Provide the [x, y] coordinate of the cell's center where the given text is located.  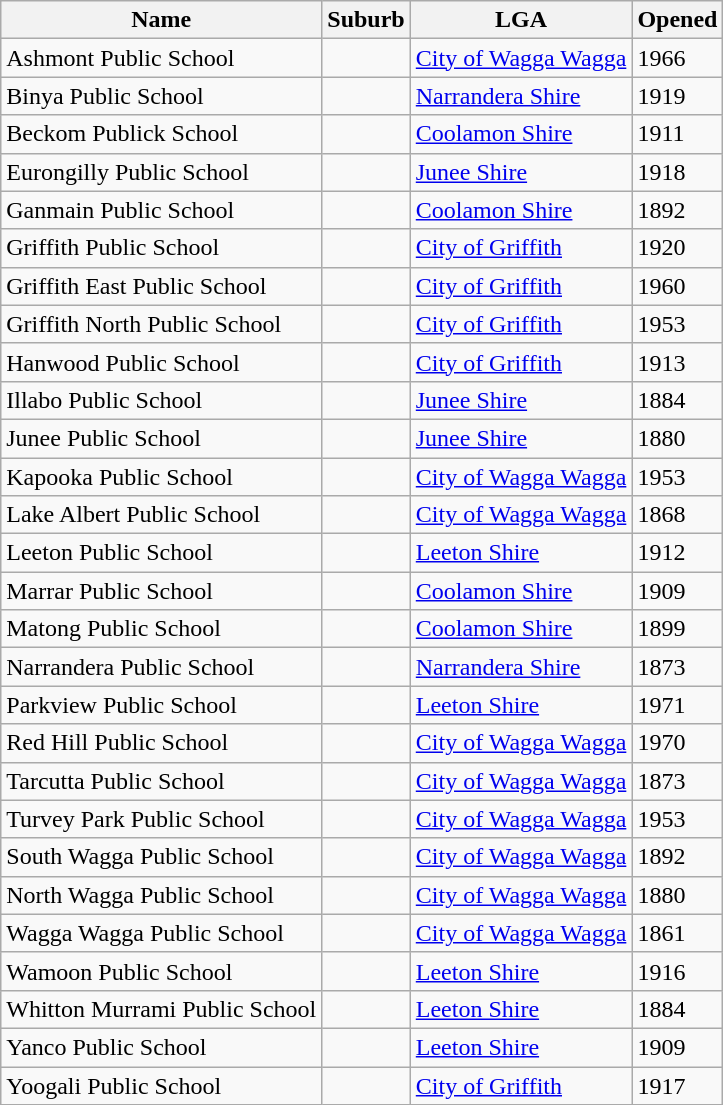
Whitton Murrami Public School [162, 1009]
Junee Public School [162, 438]
Griffith North Public School [162, 324]
Eurongilly Public School [162, 172]
1911 [678, 134]
Red Hill Public School [162, 743]
Illabo Public School [162, 400]
1970 [678, 743]
1920 [678, 248]
Griffith East Public School [162, 286]
Marrar Public School [162, 591]
1971 [678, 705]
Opened [678, 20]
South Wagga Public School [162, 857]
Ganmain Public School [162, 210]
LGA [521, 20]
1918 [678, 172]
1960 [678, 286]
Griffith Public School [162, 248]
1917 [678, 1085]
Suburb [366, 20]
Ashmont Public School [162, 58]
1916 [678, 971]
Lake Albert Public School [162, 515]
Narrandera Public School [162, 667]
1919 [678, 96]
Matong Public School [162, 629]
Kapooka Public School [162, 477]
1912 [678, 553]
Turvey Park Public School [162, 819]
1868 [678, 515]
Yoogali Public School [162, 1085]
Leeton Public School [162, 553]
1899 [678, 629]
Tarcutta Public School [162, 781]
Yanco Public School [162, 1047]
North Wagga Public School [162, 895]
1913 [678, 362]
Binya Public School [162, 96]
Name [162, 20]
1861 [678, 933]
Beckom Publick School [162, 134]
Hanwood Public School [162, 362]
Wamoon Public School [162, 971]
Parkview Public School [162, 705]
Wagga Wagga Public School [162, 933]
1966 [678, 58]
